Provide the (X, Y) coordinate of the cell's center where the given text is located.  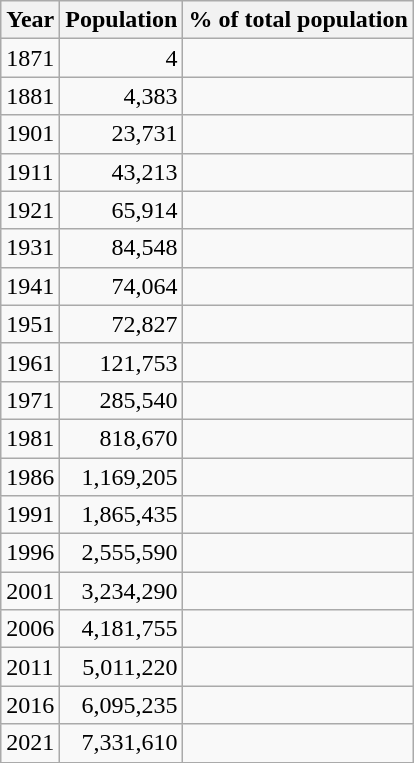
74,064 (122, 286)
43,213 (122, 172)
1996 (30, 553)
1,865,435 (122, 515)
1871 (30, 58)
4 (122, 58)
2001 (30, 591)
285,540 (122, 400)
2,555,590 (122, 553)
2006 (30, 629)
2011 (30, 667)
1981 (30, 438)
5,011,220 (122, 667)
2021 (30, 743)
1911 (30, 172)
2016 (30, 705)
1991 (30, 515)
84,548 (122, 248)
23,731 (122, 134)
1921 (30, 210)
6,095,235 (122, 705)
% of total population (298, 20)
1971 (30, 400)
1941 (30, 286)
121,753 (122, 362)
1961 (30, 362)
7,331,610 (122, 743)
72,827 (122, 324)
1951 (30, 324)
3,234,290 (122, 591)
Year (30, 20)
1986 (30, 477)
1901 (30, 134)
Population (122, 20)
4,181,755 (122, 629)
1931 (30, 248)
818,670 (122, 438)
1,169,205 (122, 477)
1881 (30, 96)
65,914 (122, 210)
4,383 (122, 96)
